From the cell containing the given text, extract its center point as (X, Y) coordinate. 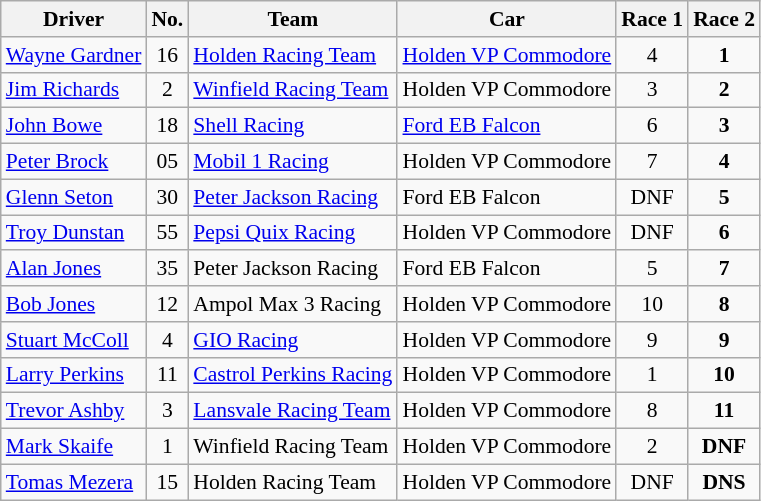
Glenn Seton (74, 197)
Bob Jones (74, 304)
Stuart McColl (74, 340)
35 (167, 269)
Lansvale Racing Team (292, 411)
55 (167, 233)
Tomas Mezera (74, 482)
Peter Brock (74, 162)
Castrol Perkins Racing (292, 375)
18 (167, 126)
Team (292, 19)
30 (167, 197)
No. (167, 19)
15 (167, 482)
Wayne Gardner (74, 55)
05 (167, 162)
GIO Racing (292, 340)
Race 2 (724, 19)
Alan Jones (74, 269)
Race 1 (652, 19)
Driver (74, 19)
Trevor Ashby (74, 411)
Troy Dunstan (74, 233)
Jim Richards (74, 90)
Mobil 1 Racing (292, 162)
Pepsi Quix Racing (292, 233)
Larry Perkins (74, 375)
John Bowe (74, 126)
Ampol Max 3 Racing (292, 304)
Shell Racing (292, 126)
Car (506, 19)
Mark Skaife (74, 447)
12 (167, 304)
DNS (724, 482)
16 (167, 55)
